Scan for the cell matching the given text and deliver its [X, Y] coordinate at center. 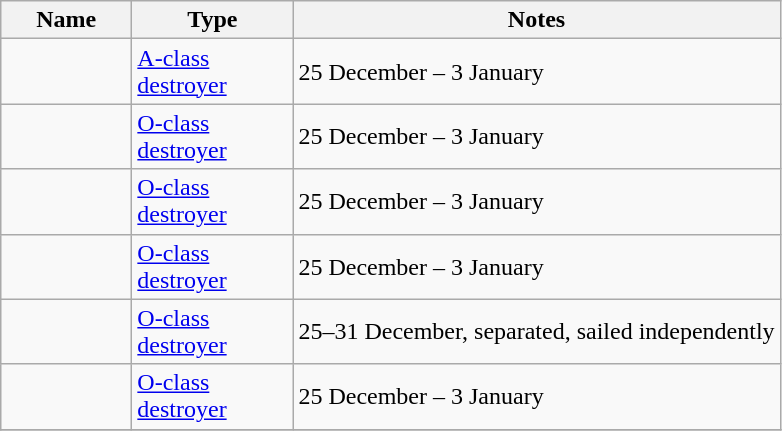
Type [212, 20]
25–31 December, separated, sailed independently [536, 332]
Name [66, 20]
A-class destroyer [212, 72]
Notes [536, 20]
